Capture the cell that displays the provided text and extract its (x, y) central coordinate. 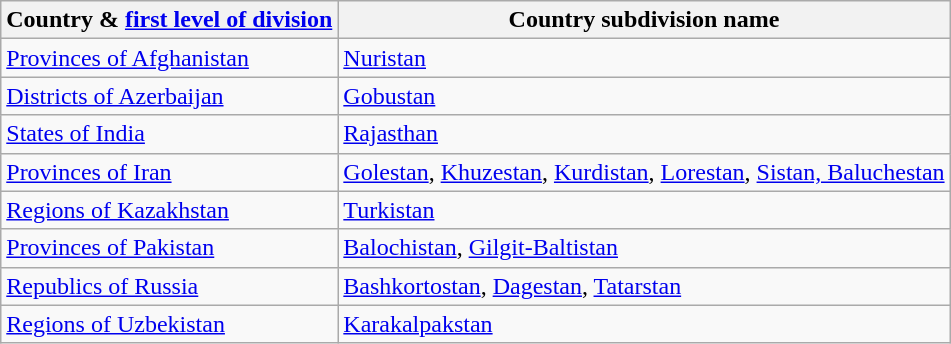
Regions of Kazakhstan (170, 210)
Rajasthan (644, 134)
Bashkortostan, Dagestan, Tatarstan (644, 286)
Country & first level of division (170, 20)
States of India (170, 134)
Nuristan (644, 58)
Turkistan (644, 210)
Balochistan, Gilgit-Baltistan (644, 248)
Districts of Azerbaijan (170, 96)
Gobustan (644, 96)
Republics of Russia (170, 286)
Karakalpakstan (644, 324)
Provinces of Afghanistan (170, 58)
Golestan, Khuzestan, Kurdistan, Lorestan, Sistan, Baluchestan (644, 172)
Regions of Uzbekistan (170, 324)
Provinces of Pakistan (170, 248)
Country subdivision name (644, 20)
Provinces of Iran (170, 172)
